Identify which cell holds the provided text, then report its [X, Y] central coordinate. 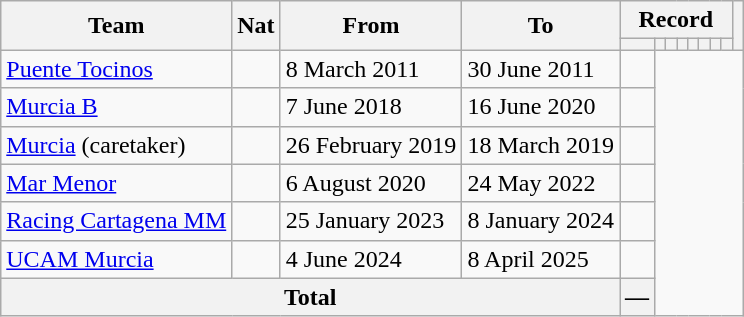
26 February 2019 [371, 145]
From [371, 26]
18 March 2019 [541, 145]
— [638, 297]
24 May 2022 [541, 183]
To [541, 26]
30 June 2011 [541, 69]
Team [116, 26]
Murcia (caretaker) [116, 145]
6 August 2020 [371, 183]
16 June 2020 [541, 107]
8 January 2024 [541, 221]
7 June 2018 [371, 107]
Murcia B [116, 107]
Nat [256, 26]
Total [310, 297]
UCAM Murcia [116, 259]
8 April 2025 [541, 259]
4 June 2024 [371, 259]
Racing Cartagena MM [116, 221]
Puente Tocinos [116, 69]
8 March 2011 [371, 69]
Mar Menor [116, 183]
25 January 2023 [371, 221]
Record [676, 20]
